Identify which cell holds the provided text, then report its [X, Y] central coordinate. 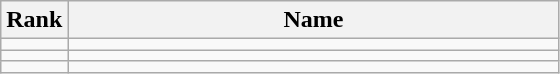
Rank [34, 20]
Name [314, 20]
